Scan for the cell matching the given text and deliver its [X, Y] coordinate at center. 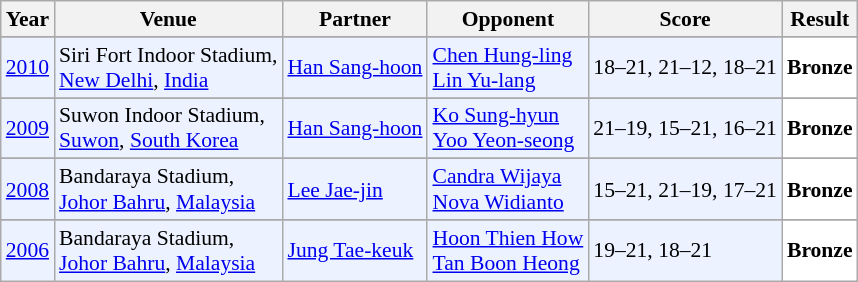
Result [820, 19]
2010 [28, 68]
Candra Wijaya Nova Widianto [508, 190]
Jung Tae-keuk [354, 250]
Partner [354, 19]
19–21, 18–21 [685, 250]
Siri Fort Indoor Stadium,New Delhi, India [168, 68]
Opponent [508, 19]
2009 [28, 128]
18–21, 21–12, 18–21 [685, 68]
21–19, 15–21, 16–21 [685, 128]
Chen Hung-ling Lin Yu-lang [508, 68]
Score [685, 19]
2006 [28, 250]
Lee Jae-jin [354, 190]
15–21, 21–19, 17–21 [685, 190]
Year [28, 19]
Ko Sung-hyun Yoo Yeon-seong [508, 128]
Venue [168, 19]
Suwon Indoor Stadium,Suwon, South Korea [168, 128]
Hoon Thien How Tan Boon Heong [508, 250]
2008 [28, 190]
